Provide the (X, Y) coordinate of the cell's center where the given text is located.  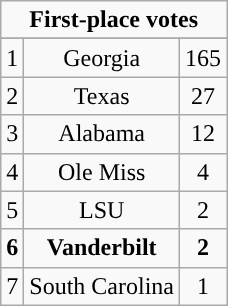
7 (12, 286)
165 (204, 58)
3 (12, 134)
South Carolina (102, 286)
6 (12, 248)
LSU (102, 210)
Georgia (102, 58)
First-place votes (114, 20)
Alabama (102, 134)
27 (204, 96)
Vanderbilt (102, 248)
5 (12, 210)
12 (204, 134)
Texas (102, 96)
Ole Miss (102, 172)
